Identify which cell holds the provided text, then report its (x, y) central coordinate. 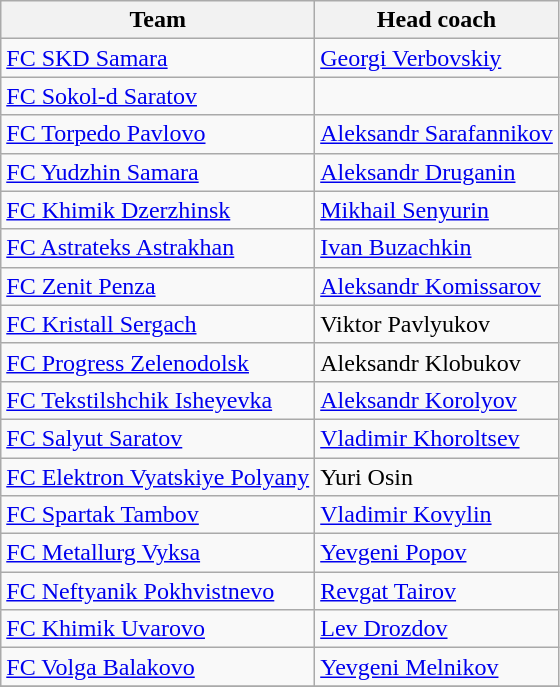
FC Khimik Uvarovo (158, 629)
FC Spartak Tambov (158, 515)
FC Volga Balakovo (158, 667)
Aleksandr Korolyov (437, 400)
Aleksandr Komissarov (437, 286)
Yevgeni Melnikov (437, 667)
FC Zenit Penza (158, 286)
Ivan Buzachkin (437, 248)
FC Khimik Dzerzhinsk (158, 210)
FC Salyut Saratov (158, 438)
Aleksandr Klobukov (437, 362)
FC Kristall Sergach (158, 324)
FC Yudzhin Samara (158, 172)
Yuri Osin (437, 477)
FC Torpedo Pavlovo (158, 134)
FC Metallurg Vyksa (158, 553)
Vladimir Khoroltsev (437, 438)
FC Elektron Vyatskiye Polyany (158, 477)
Vladimir Kovylin (437, 515)
FC Neftyanik Pokhvistnevo (158, 591)
Aleksandr Druganin (437, 172)
Aleksandr Sarafannikov (437, 134)
Viktor Pavlyukov (437, 324)
Revgat Tairov (437, 591)
Mikhail Senyurin (437, 210)
FC Progress Zelenodolsk (158, 362)
Lev Drozdov (437, 629)
Yevgeni Popov (437, 553)
Head coach (437, 20)
Team (158, 20)
FC Tekstilshchik Isheyevka (158, 400)
FC Astrateks Astrakhan (158, 248)
FC Sokol-d Saratov (158, 96)
Georgi Verbovskiy (437, 58)
FC SKD Samara (158, 58)
